Pinpoint the cell where the given text exists, returning its [X, Y] midpoint coordinate. 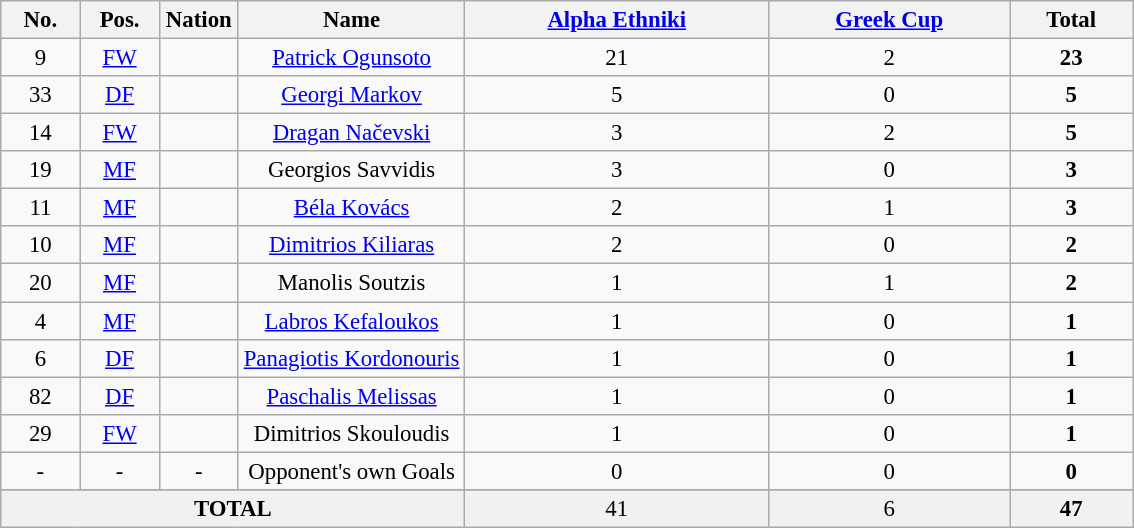
TOTAL [233, 509]
29 [40, 433]
Béla Kovács [351, 208]
4 [40, 321]
Name [351, 20]
Dragan Načevski [351, 133]
Dimitrios Kiliaras [351, 245]
33 [40, 95]
Labros Kefaloukos [351, 321]
10 [40, 245]
Georgios Savvidis [351, 170]
Opponent's own Goals [351, 471]
Nation [198, 20]
9 [40, 58]
Pos. [120, 20]
Paschalis Melissas [351, 396]
Patrick Ogunsoto [351, 58]
Panagiotis Kordonouris [351, 358]
11 [40, 208]
21 [617, 58]
Greek Cup [890, 20]
20 [40, 283]
No. [40, 20]
Alpha Ethniki [617, 20]
Manolis Soutzis [351, 283]
14 [40, 133]
Dimitrios Skouloudis [351, 433]
82 [40, 396]
19 [40, 170]
Total [1072, 20]
23 [1072, 58]
47 [1072, 509]
Georgi Markov [351, 95]
41 [617, 509]
